Extract the [X, Y] coordinate from the center of the cell holding the provided text.  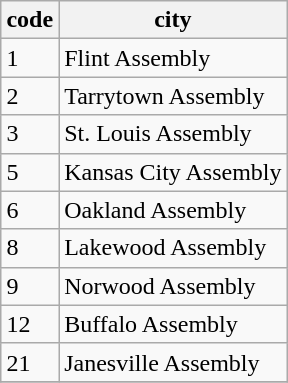
St. Louis Assembly [173, 134]
Janesville Assembly [173, 362]
Tarrytown Assembly [173, 96]
code [30, 20]
city [173, 20]
21 [30, 362]
2 [30, 96]
Norwood Assembly [173, 286]
5 [30, 172]
Lakewood Assembly [173, 248]
Kansas City Assembly [173, 172]
Buffalo Assembly [173, 324]
Oakland Assembly [173, 210]
6 [30, 210]
9 [30, 286]
12 [30, 324]
3 [30, 134]
1 [30, 58]
Flint Assembly [173, 58]
8 [30, 248]
